Return the (X, Y) coordinate for the center point of the cell that contains the specified text.  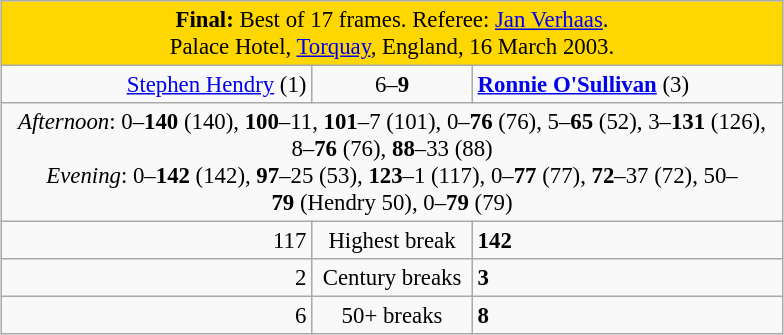
6–9 (392, 85)
8 (628, 316)
Final: Best of 17 frames. Referee: Jan Verhaas.Palace Hotel, Torquay, England, 16 March 2003. (392, 34)
117 (156, 241)
Ronnie O'Sullivan (3) (628, 85)
142 (628, 241)
Century breaks (392, 278)
Stephen Hendry (1) (156, 85)
6 (156, 316)
50+ breaks (392, 316)
3 (628, 278)
Highest break (392, 241)
2 (156, 278)
